Extract the [x, y] coordinate from the center of the cell holding the provided text.  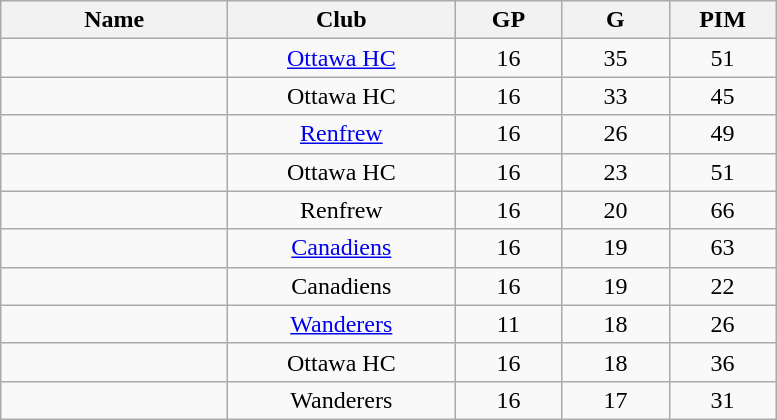
Name [114, 20]
20 [616, 210]
G [616, 20]
23 [616, 172]
11 [508, 324]
PIM [722, 20]
Club [342, 20]
GP [508, 20]
22 [722, 286]
49 [722, 134]
31 [722, 400]
36 [722, 362]
45 [722, 96]
66 [722, 210]
63 [722, 248]
35 [616, 58]
33 [616, 96]
17 [616, 400]
